Extract the (x, y) coordinate from the center of the cell holding the provided text.  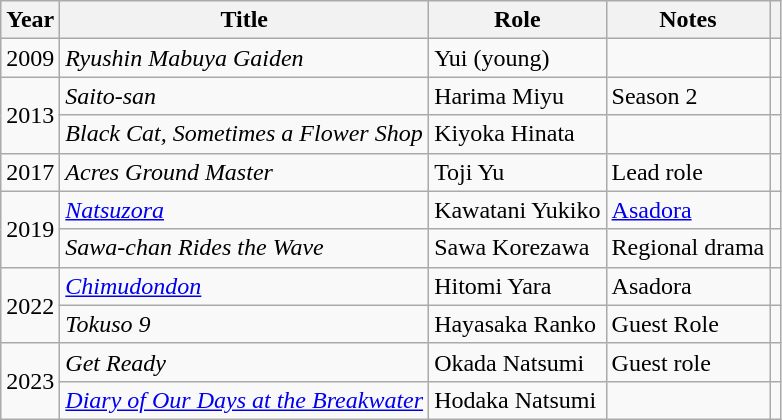
Hayasaka Ranko (518, 324)
Harima Miyu (518, 96)
Hodaka Natsumi (518, 400)
Guest Role (688, 324)
Role (518, 20)
Guest role (688, 362)
2009 (30, 58)
Diary of Our Days at the Breakwater (244, 400)
Chimudondon (244, 286)
2019 (30, 229)
Sawa Korezawa (518, 248)
Sawa-chan Rides the Wave (244, 248)
2022 (30, 305)
Season 2 (688, 96)
2017 (30, 172)
Yui (young) (518, 58)
Saito-san (244, 96)
Ryushin Mabuya Gaiden (244, 58)
Kiyoka Hinata (518, 134)
Notes (688, 20)
Acres Ground Master (244, 172)
Tokuso 9 (244, 324)
Natsuzora (244, 210)
Lead role (688, 172)
Get Ready (244, 362)
Kawatani Yukiko (518, 210)
Year (30, 20)
Okada Natsumi (518, 362)
Title (244, 20)
2023 (30, 381)
2013 (30, 115)
Hitomi Yara (518, 286)
Regional drama (688, 248)
Toji Yu (518, 172)
Black Cat, Sometimes a Flower Shop (244, 134)
